Output the (x, y) coordinate of the center of the cell containing the given text.  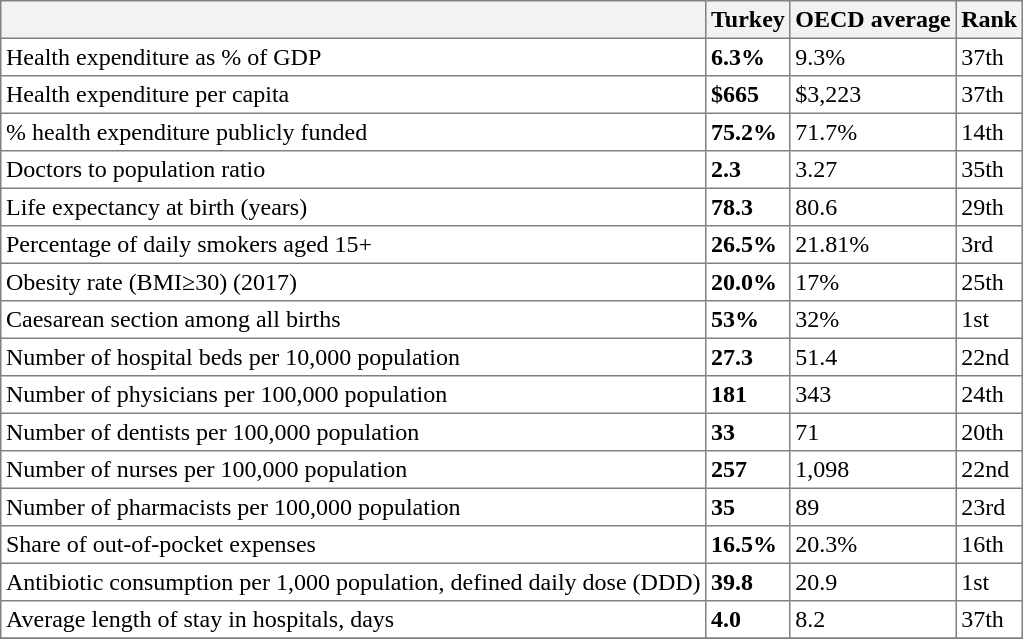
% health expenditure publicly funded (354, 132)
20.3% (873, 545)
Share of out-of-pocket expenses (354, 545)
Health expenditure as % of GDP (354, 57)
53% (748, 320)
89 (873, 507)
8.2 (873, 620)
Turkey (748, 20)
3.27 (873, 170)
16th (990, 545)
14th (990, 132)
OECD average (873, 20)
2.3 (748, 170)
78.3 (748, 207)
Caesarean section among all births (354, 320)
6.3% (748, 57)
16.5% (748, 545)
$3,223 (873, 95)
20th (990, 432)
4.0 (748, 620)
9.3% (873, 57)
51.4 (873, 357)
Antibiotic consumption per 1,000 population, defined daily dose (DDD) (354, 582)
21.81% (873, 245)
35 (748, 507)
25th (990, 282)
39.8 (748, 582)
Obesity rate (BMI≥30) (2017) (354, 282)
1,098 (873, 470)
24th (990, 395)
35th (990, 170)
23rd (990, 507)
27.3 (748, 357)
20.0% (748, 282)
71 (873, 432)
$665 (748, 95)
20.9 (873, 582)
Life expectancy at birth (years) (354, 207)
Health expenditure per capita (354, 95)
75.2% (748, 132)
33 (748, 432)
32% (873, 320)
Average length of stay in hospitals, days (354, 620)
Percentage of daily smokers aged 15+ (354, 245)
Doctors to population ratio (354, 170)
257 (748, 470)
29th (990, 207)
Rank (990, 20)
26.5% (748, 245)
3rd (990, 245)
71.7% (873, 132)
17% (873, 282)
343 (873, 395)
Number of dentists per 100,000 population (354, 432)
181 (748, 395)
Number of pharmacists per 100,000 population (354, 507)
80.6 (873, 207)
Number of physicians per 100,000 population (354, 395)
Number of hospital beds per 10,000 population (354, 357)
Number of nurses per 100,000 population (354, 470)
